From the cell containing the given text, extract its center point as (x, y) coordinate. 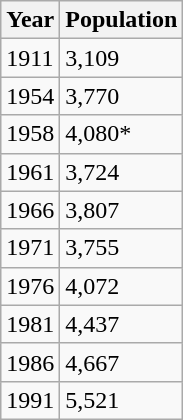
4,072 (122, 286)
Population (122, 20)
3,724 (122, 172)
1971 (30, 248)
1958 (30, 134)
1976 (30, 286)
3,770 (122, 96)
1966 (30, 210)
3,807 (122, 210)
Year (30, 20)
4,667 (122, 362)
1991 (30, 400)
1961 (30, 172)
4,080* (122, 134)
1981 (30, 324)
1954 (30, 96)
1986 (30, 362)
1911 (30, 58)
3,109 (122, 58)
4,437 (122, 324)
3,755 (122, 248)
5,521 (122, 400)
